For the text-containing cell, return its midpoint in (X, Y) coordinate format. 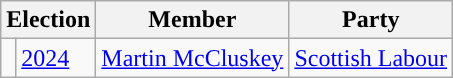
Party (371, 20)
Scottish Labour (371, 58)
Member (192, 20)
Election (48, 20)
Martin McCluskey (192, 58)
2024 (56, 58)
